From the cell containing the given text, extract its center point as [X, Y] coordinate. 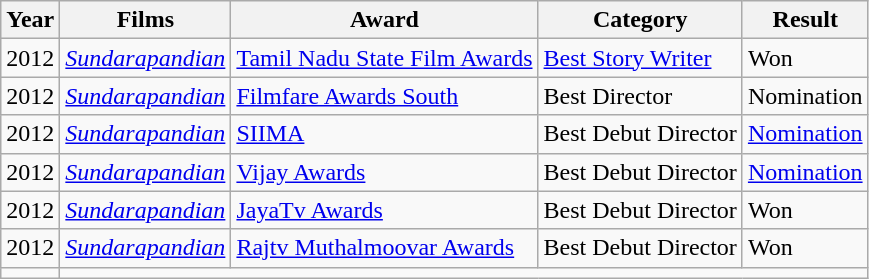
JayaTv Awards [384, 210]
Tamil Nadu State Film Awards [384, 58]
Award [384, 20]
Category [640, 20]
Filmfare Awards South [384, 96]
Rajtv Muthalmoovar Awards [384, 248]
Year [30, 20]
Vijay Awards [384, 172]
SIIMA [384, 134]
Best Director [640, 96]
Best Story Writer [640, 58]
Films [146, 20]
Result [805, 20]
